Detect which cell encompasses the target text, then output its (x, y) center coordinate. 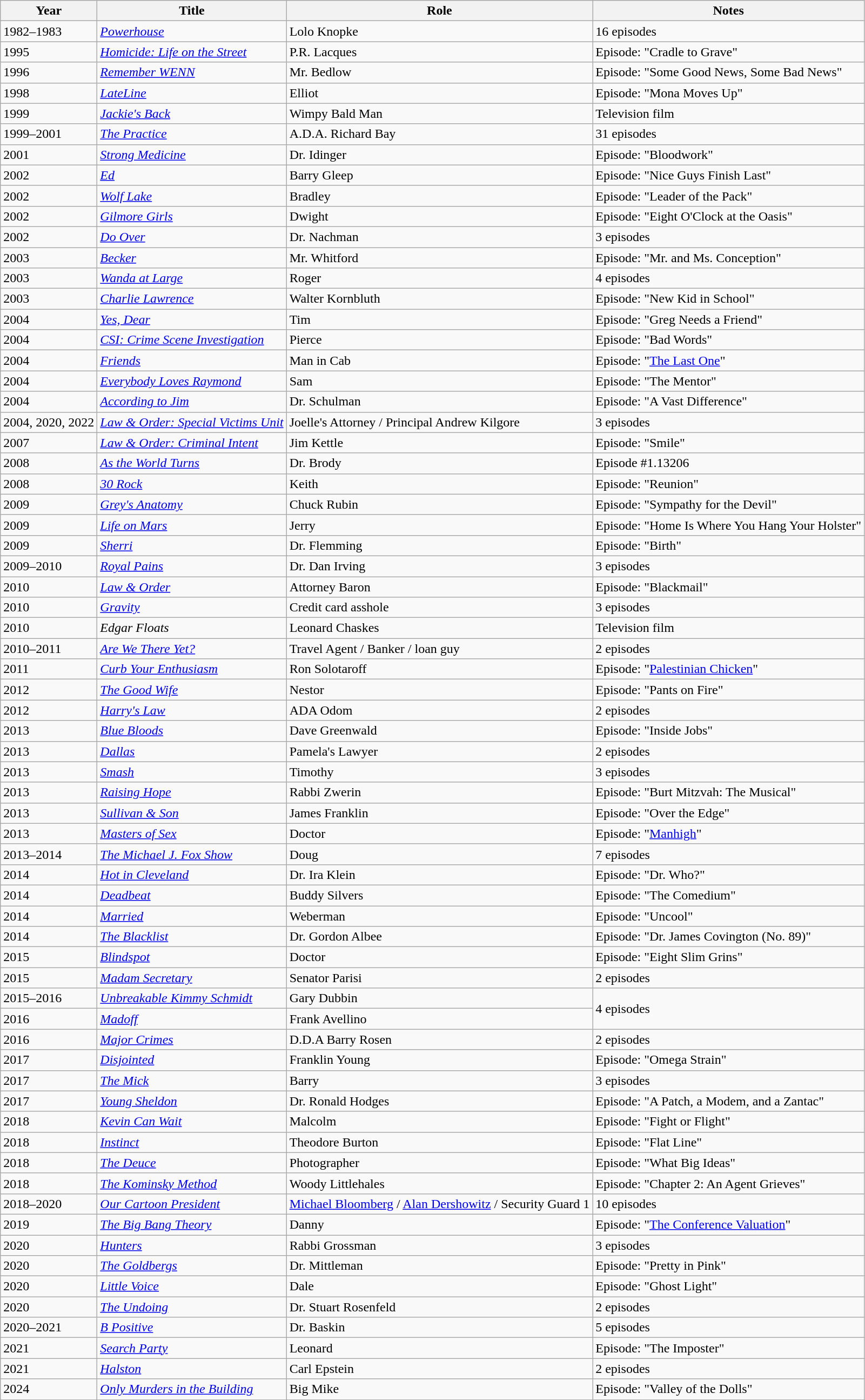
16 episodes (728, 31)
Dr. Gordon Albee (440, 937)
The Michael J. Fox Show (192, 854)
ADA Odom (440, 710)
Ron Solotaroff (440, 669)
Hot in Cleveland (192, 875)
CSI: Crime Scene Investigation (192, 340)
Episode: "Valley of the Dolls" (728, 1389)
Episode: "Flat Line" (728, 1142)
Dr. Nachman (440, 237)
Rabbi Zwerin (440, 792)
Frank Avellino (440, 1019)
1999 (49, 114)
Episode: "Blackmail" (728, 586)
Dr. Idinger (440, 155)
Becker (192, 258)
Gary Dubbin (440, 998)
Law & Order (192, 586)
Little Voice (192, 1286)
Blue Bloods (192, 731)
Episode: "Home Is Where You Hang Your Holster" (728, 525)
The Practice (192, 134)
Episode: "Some Good News, Some Bad News" (728, 72)
Credit card asshole (440, 608)
Sherri (192, 545)
Franklin Young (440, 1060)
Dr. Schulman (440, 402)
Deadbeat (192, 895)
2013–2014 (49, 854)
1982–1983 (49, 31)
Carl Epstein (440, 1369)
Episode: "The Mentor" (728, 381)
Friends (192, 361)
Harry's Law (192, 710)
Leonard Chaskes (440, 628)
Episode: "Bad Words" (728, 340)
Curb Your Enthusiasm (192, 669)
2004, 2020, 2022 (49, 422)
Year (49, 11)
Episode: "The Imposter" (728, 1348)
Jerry (440, 525)
Royal Pains (192, 566)
The Blacklist (192, 937)
As the World Turns (192, 463)
Remember WENN (192, 72)
B Positive (192, 1328)
Disjointed (192, 1060)
2011 (49, 669)
Episode: "Sympathy for the Devil" (728, 504)
Instinct (192, 1142)
Senator Parisi (440, 978)
Role (440, 11)
Dr. Brody (440, 463)
Episode: "Pretty in Pink" (728, 1266)
5 episodes (728, 1328)
Theodore Burton (440, 1142)
Life on Mars (192, 525)
Photographer (440, 1163)
Buddy Silvers (440, 895)
Pierce (440, 340)
Episode: "Leader of the Pack" (728, 196)
1999–2001 (49, 134)
The Big Bang Theory (192, 1224)
Travel Agent / Banker / loan guy (440, 649)
Nestor (440, 690)
Dr. Stuart Rosenfeld (440, 1307)
Episode: "Birth" (728, 545)
Edgar Floats (192, 628)
Episode: "Fight or Flight" (728, 1122)
A.D.A. Richard Bay (440, 134)
Smash (192, 772)
2024 (49, 1389)
Madam Secretary (192, 978)
Dr. Baskin (440, 1328)
2018–2020 (49, 1204)
Episode: "Nice Guys Finish Last" (728, 175)
Episode: "The Comedium" (728, 895)
Wolf Lake (192, 196)
Episode: "Mr. and Ms. Conception" (728, 258)
Episode: "Over the Edge" (728, 813)
Episode: "Eight Slim Grins" (728, 957)
Dwight (440, 216)
Malcolm (440, 1122)
Halston (192, 1369)
Hunters (192, 1245)
Gilmore Girls (192, 216)
Young Sheldon (192, 1101)
Doug (440, 854)
D.D.A Barry Rosen (440, 1039)
Episode: "Dr. James Covington (No. 89)" (728, 937)
Episode: "Chapter 2: An Agent Grieves" (728, 1183)
Tim (440, 319)
Masters of Sex (192, 834)
Wimpy Bald Man (440, 114)
Pamela's Lawyer (440, 751)
Episode: "Omega Strain" (728, 1060)
Episode: "A Vast Difference" (728, 402)
1996 (49, 72)
Episode: "Reunion" (728, 484)
James Franklin (440, 813)
Episode: "Manhigh" (728, 834)
P.R. Lacques (440, 52)
Episode: "The Last One" (728, 361)
Jackie's Back (192, 114)
Episode: "Eight O'Clock at the Oasis" (728, 216)
Strong Medicine (192, 155)
The Mick (192, 1081)
Episode: "Cradle to Grave" (728, 52)
Episode: "Burt Mitzvah: The Musical" (728, 792)
Dale (440, 1286)
Walter Kornbluth (440, 299)
2020–2021 (49, 1328)
Episode: "The Conference Valuation" (728, 1224)
Blindspot (192, 957)
Powerhouse (192, 31)
2010–2011 (49, 649)
Episode: "Dr. Who?" (728, 875)
Charlie Lawrence (192, 299)
Dr. Dan Irving (440, 566)
Homicide: Life on the Street (192, 52)
Are We There Yet? (192, 649)
Episode: "New Kid in School" (728, 299)
Only Murders in the Building (192, 1389)
Leonard (440, 1348)
Married (192, 916)
Joelle's Attorney / Principal Andrew Kilgore (440, 422)
Ed (192, 175)
Bradley (440, 196)
Kevin Can Wait (192, 1122)
Madoff (192, 1019)
Danny (440, 1224)
Attorney Baron (440, 586)
Law & Order: Special Victims Unit (192, 422)
Episode: "Ghost Light" (728, 1286)
Law & Order: Criminal Intent (192, 443)
Sam (440, 381)
Episode: "Pants on Fire" (728, 690)
According to Jim (192, 402)
Dallas (192, 751)
Rabbi Grossman (440, 1245)
Episode #1.13206 (728, 463)
Big Mike (440, 1389)
Timothy (440, 772)
Gravity (192, 608)
Dr. Mittleman (440, 1266)
Raising Hope (192, 792)
Major Crimes (192, 1039)
30 Rock (192, 484)
Search Party (192, 1348)
Weberman (440, 916)
Dr. Flemming (440, 545)
Wanda at Large (192, 278)
Roger (440, 278)
Episode: "Palestinian Chicken" (728, 669)
Episode: "Bloodwork" (728, 155)
10 episodes (728, 1204)
Episode: "Inside Jobs" (728, 731)
Jim Kettle (440, 443)
Barry (440, 1081)
Episode: "Uncool" (728, 916)
Woody Littlehales (440, 1183)
The Goldbergs (192, 1266)
Dr. Ronald Hodges (440, 1101)
Michael Bloomberg / Alan Dershowitz / Security Guard 1 (440, 1204)
Episode: "Mona Moves Up" (728, 93)
Lolo Knopke (440, 31)
Episode: "What Big Ideas" (728, 1163)
Chuck Rubin (440, 504)
1995 (49, 52)
The Deuce (192, 1163)
The Kominsky Method (192, 1183)
2019 (49, 1224)
Man in Cab (440, 361)
Our Cartoon President (192, 1204)
Dave Greenwald (440, 731)
Unbreakable Kimmy Schmidt (192, 998)
7 episodes (728, 854)
Episode: "A Patch, a Modem, and a Zantac" (728, 1101)
Mr. Bedlow (440, 72)
Dr. Ira Klein (440, 875)
Episode: "Greg Needs a Friend" (728, 319)
2015–2016 (49, 998)
Sullivan & Son (192, 813)
Yes, Dear (192, 319)
Mr. Whitford (440, 258)
The Good Wife (192, 690)
Do Over (192, 237)
Notes (728, 11)
2007 (49, 443)
Elliot (440, 93)
Episode: "Smile" (728, 443)
Grey's Anatomy (192, 504)
Everybody Loves Raymond (192, 381)
The Undoing (192, 1307)
LateLine (192, 93)
2009–2010 (49, 566)
Keith (440, 484)
Barry Gleep (440, 175)
2001 (49, 155)
31 episodes (728, 134)
1998 (49, 93)
Title (192, 11)
